For the text-containing cell, return its midpoint in [X, Y] coordinate format. 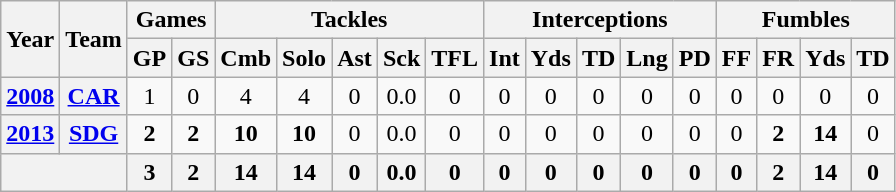
2008 [30, 96]
PD [694, 58]
FF [736, 58]
Games [170, 20]
GS [194, 58]
Solo [304, 58]
Year [30, 39]
1 [149, 96]
Interceptions [600, 20]
2013 [30, 134]
Int [505, 58]
3 [149, 172]
Ast [355, 58]
Tackles [350, 20]
FR [778, 58]
GP [149, 58]
CAR [94, 96]
Fumbles [806, 20]
SDG [94, 134]
Cmb [246, 58]
Lng [647, 58]
Team [94, 39]
TFL [455, 58]
Sck [401, 58]
